Find where the given text appears and provide that cell's center as (x, y) coordinate. 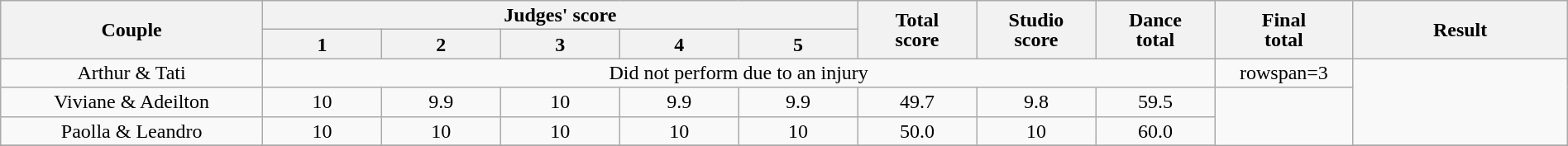
60.0 (1155, 130)
Result (1460, 30)
1 (322, 45)
3 (560, 45)
Totalscore (917, 30)
2 (441, 45)
Couple (132, 30)
49.7 (917, 102)
4 (679, 45)
Arthur & Tati (132, 73)
Dancetotal (1155, 30)
Studioscore (1036, 30)
Judges' score (560, 15)
9.8 (1036, 102)
rowspan=3 (1284, 73)
5 (798, 45)
50.0 (917, 130)
Finaltotal (1284, 30)
Paolla & Leandro (132, 130)
Did not perform due to an injury (738, 73)
Viviane & Adeilton (132, 102)
59.5 (1155, 102)
